Search for the cell housing the specified text and yield its (x, y) center coordinate. 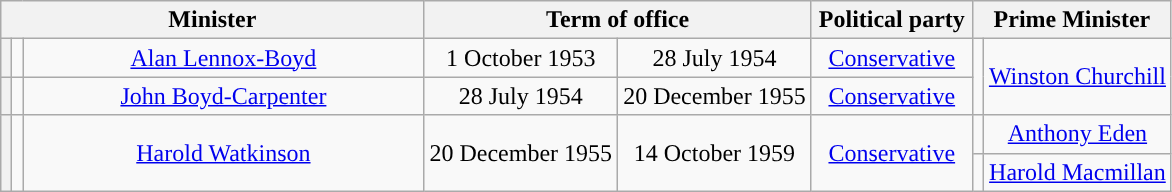
Winston Churchill (1077, 77)
Term of office (618, 20)
Harold Macmillan (1077, 172)
John Boyd-Carpenter (224, 96)
Political party (892, 20)
14 October 1959 (715, 153)
Alan Lennox-Boyd (224, 58)
Anthony Eden (1077, 134)
Prime Minister (1072, 20)
Harold Watkinson (224, 153)
1 October 1953 (521, 58)
Minister (212, 20)
